Pinpoint the cell where the given text exists, returning its [x, y] midpoint coordinate. 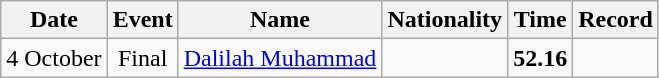
Nationality [445, 20]
Name [280, 20]
52.16 [540, 58]
Final [142, 58]
Time [540, 20]
4 October [54, 58]
Date [54, 20]
Event [142, 20]
Dalilah Muhammad [280, 58]
Record [616, 20]
